Output the [x, y] coordinate of the center of the cell containing the given text.  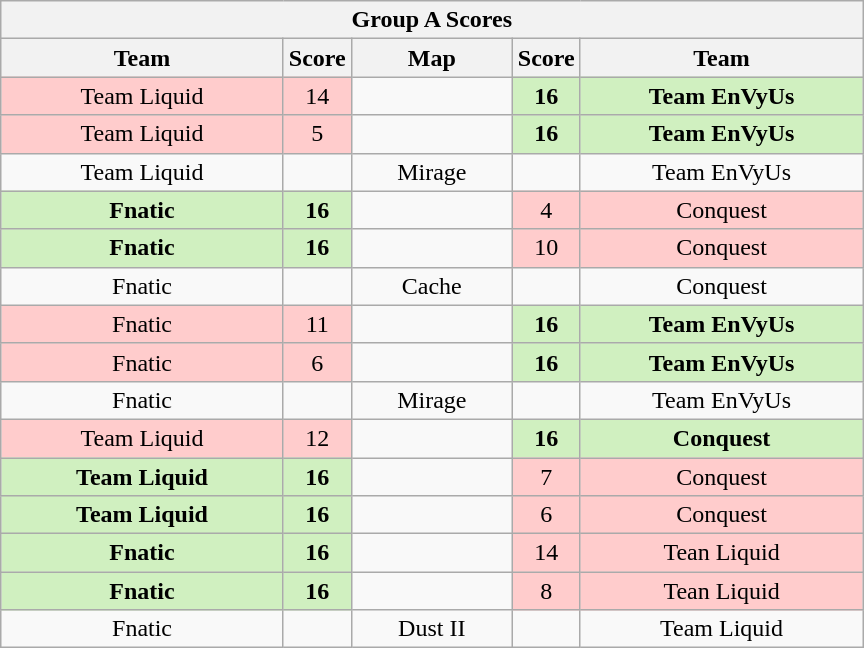
8 [546, 591]
12 [317, 438]
Group A Scores [432, 20]
Map [432, 58]
4 [546, 210]
Cache [432, 286]
7 [546, 477]
11 [317, 324]
5 [317, 134]
Dust II [432, 629]
10 [546, 248]
